Determine the [x, y] coordinate at the center of the cell enclosing the given text.  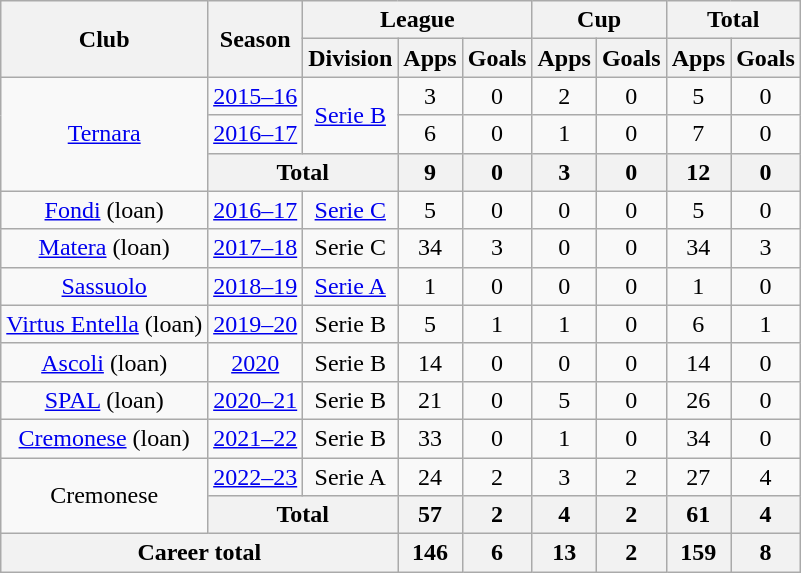
Sassuolo [104, 286]
2017–18 [256, 248]
2015–16 [256, 96]
13 [564, 553]
Club [104, 39]
Career total [200, 553]
61 [698, 515]
159 [698, 553]
8 [766, 553]
26 [698, 400]
Division [350, 58]
Cup [599, 20]
Matera (loan) [104, 248]
League [418, 20]
2018–19 [256, 286]
21 [430, 400]
2021–22 [256, 438]
57 [430, 515]
12 [698, 172]
146 [430, 553]
9 [430, 172]
27 [698, 477]
Cremonese [104, 496]
Cremonese (loan) [104, 438]
2020–21 [256, 400]
33 [430, 438]
Virtus Entella (loan) [104, 324]
Ascoli (loan) [104, 362]
2019–20 [256, 324]
2020 [256, 362]
SPAL (loan) [104, 400]
24 [430, 477]
Fondi (loan) [104, 210]
Ternara [104, 134]
7 [698, 134]
Season [256, 39]
2022–23 [256, 477]
